Output the (x, y) coordinate of the center of the cell containing the given text.  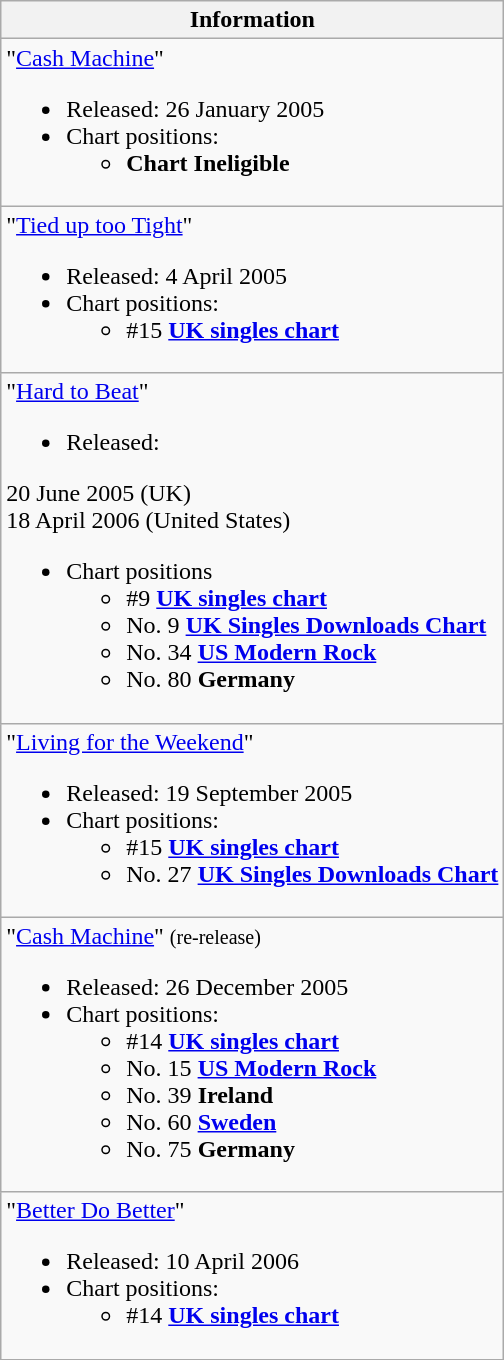
"Cash Machine"Released: 26 January 2005Chart positions:Chart Ineligible (252, 122)
"Better Do Better"Released: 10 April 2006Chart positions:#14 UK singles chart (252, 1276)
Information (252, 20)
"Tied up too Tight"Released: 4 April 2005Chart positions:#15 UK singles chart (252, 290)
"Living for the Weekend"Released: 19 September 2005Chart positions:#15 UK singles chartNo. 27 UK Singles Downloads Chart (252, 820)
